Output the (X, Y) coordinate of the center of the cell containing the given text.  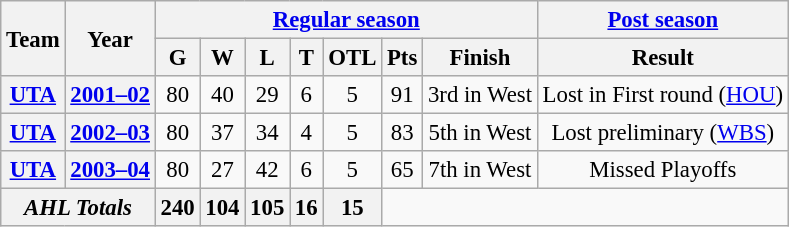
240 (178, 208)
91 (402, 95)
7th in West (480, 170)
37 (222, 133)
L (268, 58)
Finish (480, 58)
27 (222, 170)
Lost preliminary (WBS) (662, 133)
15 (352, 208)
2002–03 (110, 133)
65 (402, 170)
T (306, 58)
83 (402, 133)
OTL (352, 58)
Year (110, 38)
105 (268, 208)
G (178, 58)
2003–04 (110, 170)
Lost in First round (HOU) (662, 95)
AHL Totals (78, 208)
29 (268, 95)
Team (33, 38)
W (222, 58)
104 (222, 208)
Pts (402, 58)
3rd in West (480, 95)
40 (222, 95)
42 (268, 170)
Regular season (346, 20)
Post season (662, 20)
4 (306, 133)
16 (306, 208)
2001–02 (110, 95)
Missed Playoffs (662, 170)
34 (268, 133)
5th in West (480, 133)
Result (662, 58)
